Output the (X, Y) coordinate of the center of the cell containing the given text.  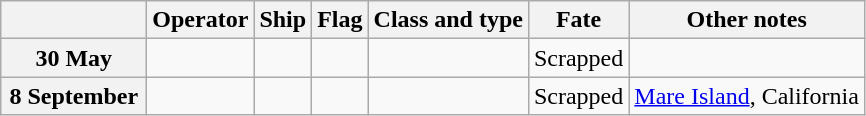
Fate (578, 20)
30 May (74, 58)
Class and type (448, 20)
Mare Island, California (747, 96)
Operator (200, 20)
8 September (74, 96)
Flag (340, 20)
Ship (283, 20)
Other notes (747, 20)
